Determine the (x, y) coordinate at the center of the cell enclosing the given text.  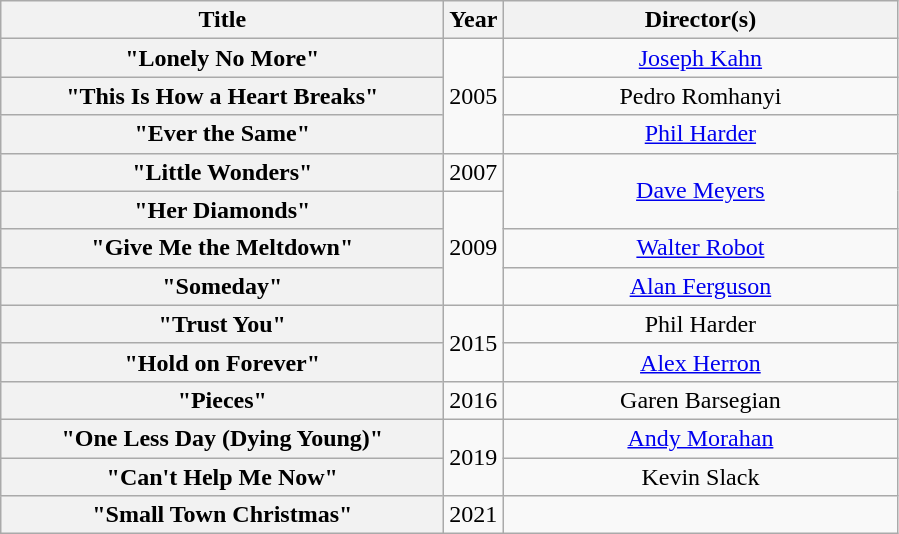
Pedro Romhanyi (700, 96)
"One Less Day (Dying Young)" (222, 438)
2016 (474, 400)
Kevin Slack (700, 477)
"Pieces" (222, 400)
Walter Robot (700, 248)
Garen Barsegian (700, 400)
2015 (474, 343)
Alan Ferguson (700, 286)
Year (474, 20)
"Small Town Christmas" (222, 515)
Andy Morahan (700, 438)
2021 (474, 515)
Title (222, 20)
"Can't Help Me Now" (222, 477)
"Someday" (222, 286)
Alex Herron (700, 362)
"Trust You" (222, 324)
Joseph Kahn (700, 58)
2005 (474, 96)
Director(s) (700, 20)
2019 (474, 457)
"Give Me the Meltdown" (222, 248)
Dave Meyers (700, 191)
"Lonely No More" (222, 58)
"Hold on Forever" (222, 362)
"Little Wonders" (222, 172)
"This Is How a Heart Breaks" (222, 96)
2009 (474, 248)
2007 (474, 172)
"Ever the Same" (222, 134)
"Her Diamonds" (222, 210)
